Detect which cell encompasses the target text, then output its (x, y) center coordinate. 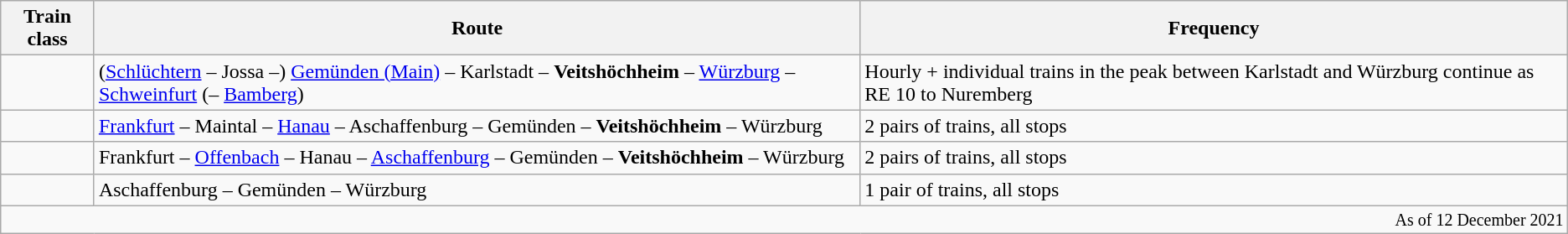
1 pair of trains, all stops (1214, 190)
(Schlüchtern – Jossa –) Gemünden (Main) – Karlstadt – Veitshöchheim – Würzburg – Schweinfurt (– Bamberg) (477, 82)
Frankfurt – Offenbach – Hanau – Aschaffenburg – Gemünden – Veitshöchheim – Würzburg (477, 158)
Route (477, 29)
Hourly + individual trains in the peak between Karlstadt and Würzburg continue as RE 10 to Nuremberg (1214, 82)
As of 12 December 2021 (784, 220)
Train class (48, 29)
Frequency (1214, 29)
Frankfurt – Maintal – Hanau – Aschaffenburg – Gemünden – Veitshöchheim – Würzburg (477, 126)
Aschaffenburg – Gemünden – Würzburg (477, 190)
